For the text-containing cell, return its midpoint in [x, y] coordinate format. 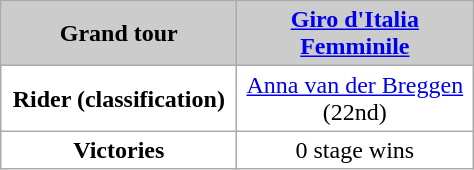
Giro d'Italia Femminile [355, 34]
0 stage wins [355, 150]
Grand tour [119, 34]
Rider (classification) [119, 98]
Victories [119, 150]
Anna van der Breggen (22nd) [355, 98]
